Pinpoint the cell where the given text exists, returning its [x, y] midpoint coordinate. 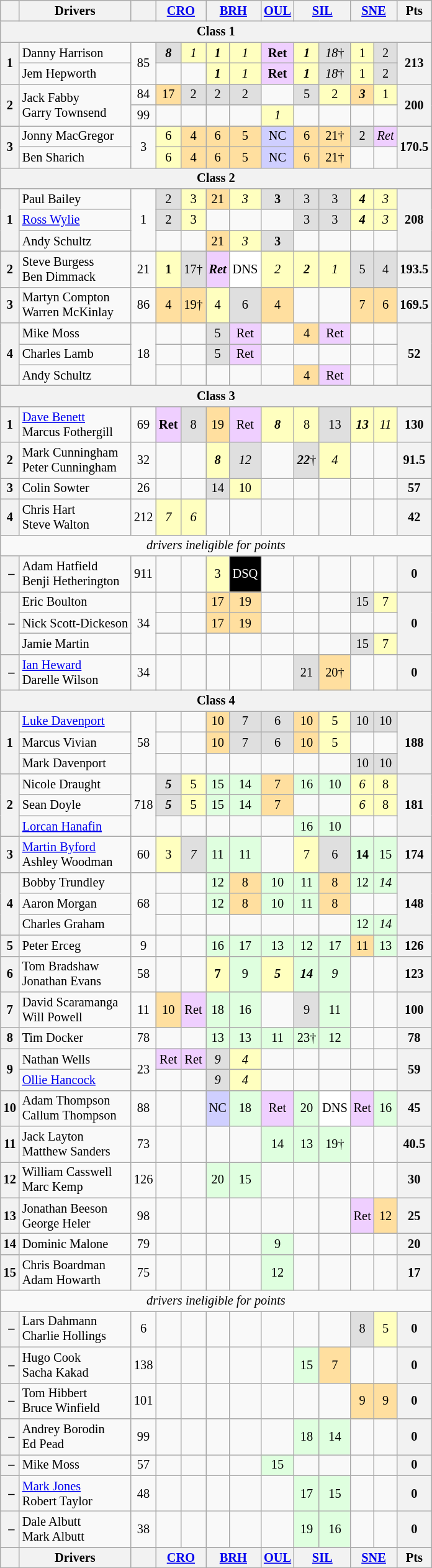
Class 4 [216, 701]
Nathan Wells [75, 1059]
88 [143, 1108]
Ollie Hancock [75, 1080]
38 [143, 1529]
Mark Cunningham Peter Cunningham [75, 460]
Jack Fabby Garry Townsend [75, 104]
Luke Davenport [75, 721]
Adam Hatfield Benji Hetherington [75, 573]
911 [143, 573]
98 [143, 1216]
73 [143, 1144]
100 [414, 1010]
26 [143, 488]
200 [414, 104]
213 [414, 63]
20† [335, 672]
Mark Davenport [75, 763]
Ross Wylie [75, 220]
Nick Scott-Dickeson [75, 623]
Jonny MacGregor [75, 136]
Martyn Compton Warren McKinlay [75, 305]
130 [414, 424]
169.5 [414, 305]
75 [143, 1272]
Nicole Draught [75, 784]
Ian Heward Darelle Wilson [75, 672]
85 [143, 63]
193.5 [414, 269]
52 [414, 354]
188 [414, 742]
68 [143, 903]
Dominic Malone [75, 1244]
Peter Erceg [75, 946]
William Casswell Marc Kemp [75, 1180]
123 [414, 974]
David Scaramanga Will Powell [75, 1010]
Charles Graham [75, 924]
Steve Burgess Ben Dimmack [75, 269]
84 [143, 94]
69 [143, 424]
Tom Bradshaw Jonathan Evans [75, 974]
101 [143, 1401]
22† [307, 460]
30 [414, 1180]
Tim Docker [75, 1038]
79 [143, 1244]
Sean Doyle [75, 805]
23† [307, 1038]
Class 2 [216, 178]
86 [143, 305]
25 [414, 1216]
32 [143, 460]
Marcus Vivian [75, 742]
Class 1 [216, 32]
Dave Benett Marcus Fothergill [75, 424]
Dale Albutt Mark Albutt [75, 1529]
Andrey Borodin Ed Pead [75, 1436]
148 [414, 903]
170.5 [414, 147]
59 [414, 1070]
48 [143, 1493]
91.5 [414, 460]
42 [414, 517]
Hugo Cook Sacha Kakad [75, 1365]
Chris Boardman Adam Howarth [75, 1272]
Jonathan Beeson George Heler [75, 1216]
60 [143, 854]
Chris Hart Steve Walton [75, 517]
174 [414, 854]
Eric Boulton [75, 602]
Jack Layton Matthew Sanders [75, 1144]
Class 3 [216, 396]
Adam Thompson Callum Thompson [75, 1108]
Bobby Trundley [75, 883]
Jamie Martin [75, 644]
Lars Dahmann Charlie Hollings [75, 1329]
Jem Hepworth [75, 73]
138 [143, 1365]
718 [143, 805]
Lorcan Hanafin [75, 826]
212 [143, 517]
Martin Byford Ashley Woodman [75, 854]
Paul Bailey [75, 199]
Mark Jones Robert Taylor [75, 1493]
Charles Lamb [75, 354]
181 [414, 805]
Tom Hibbert Bruce Winfield [75, 1401]
208 [414, 220]
Ben Sharich [75, 157]
Colin Sowter [75, 488]
23 [143, 1070]
40.5 [414, 1144]
DSQ [245, 573]
Aaron Morgan [75, 904]
17† [193, 269]
45 [414, 1108]
Danny Harrison [75, 53]
